Return [X, Y] of the center of cell containing provided text 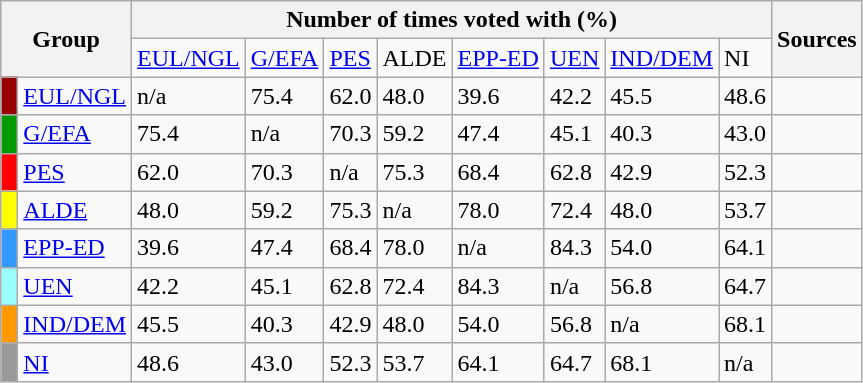
Group [66, 39]
Number of times voted with (%) [452, 20]
Sources [818, 39]
